Determine the [X, Y] coordinate at the center of the cell enclosing the given text.  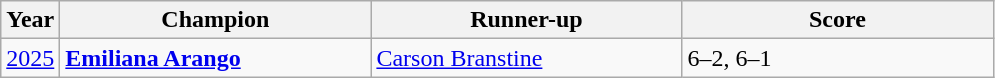
Emiliana Arango [216, 58]
6–2, 6–1 [838, 58]
2025 [30, 58]
Score [838, 20]
Runner-up [526, 20]
Year [30, 20]
Champion [216, 20]
Carson Branstine [526, 58]
